Provide the [X, Y] coordinate of the cell's center where the given text is located.  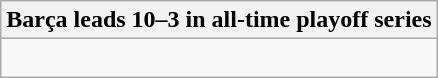
Barça leads 10–3 in all-time playoff series [219, 20]
